Scan for the cell matching the given text and deliver its (x, y) coordinate at center. 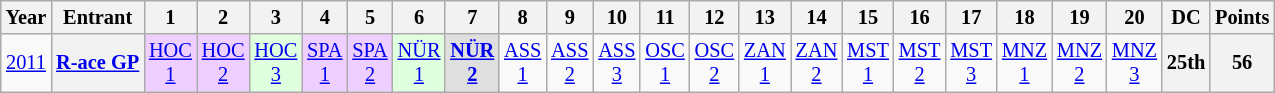
SPA1 (324, 63)
ASS3 (616, 63)
25th (1186, 63)
OSC1 (664, 63)
Year (26, 17)
16 (920, 17)
3 (276, 17)
NÜR2 (472, 63)
4 (324, 17)
9 (570, 17)
NÜR1 (420, 63)
2 (224, 17)
ZAN1 (765, 63)
MST2 (920, 63)
56 (1242, 63)
MNZ3 (1134, 63)
1 (170, 17)
ASS1 (522, 63)
17 (971, 17)
Points (1242, 17)
15 (868, 17)
18 (1024, 17)
7 (472, 17)
MNZ2 (1080, 63)
5 (370, 17)
ZAN2 (817, 63)
12 (714, 17)
19 (1080, 17)
13 (765, 17)
DC (1186, 17)
20 (1134, 17)
14 (817, 17)
10 (616, 17)
R-ace GP (98, 63)
HOC1 (170, 63)
Entrant (98, 17)
HOC3 (276, 63)
OSC2 (714, 63)
8 (522, 17)
MNZ1 (1024, 63)
MST1 (868, 63)
11 (664, 17)
ASS2 (570, 63)
SPA2 (370, 63)
MST3 (971, 63)
2011 (26, 63)
HOC2 (224, 63)
6 (420, 17)
